Return the [X, Y] coordinate for the center point of the cell that contains the specified text.  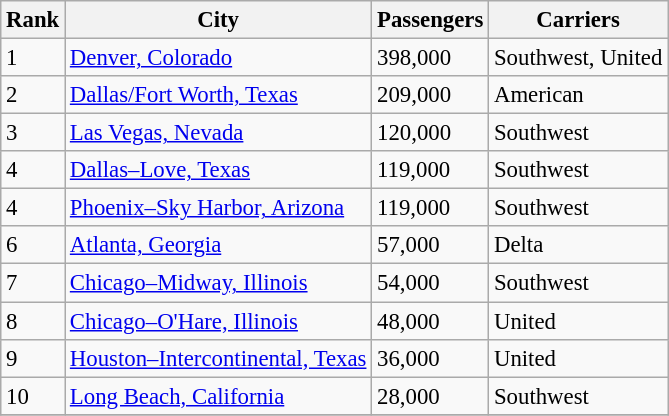
120,000 [430, 133]
3 [33, 133]
Atlanta, Georgia [218, 245]
36,000 [430, 358]
8 [33, 321]
398,000 [430, 58]
Houston–Intercontinental, Texas [218, 358]
Southwest, United [578, 58]
Phoenix–Sky Harbor, Arizona [218, 208]
6 [33, 245]
Delta [578, 245]
City [218, 20]
9 [33, 358]
Denver, Colorado [218, 58]
209,000 [430, 95]
57,000 [430, 245]
Passengers [430, 20]
Dallas/Fort Worth, Texas [218, 95]
48,000 [430, 321]
American [578, 95]
Chicago–Midway, Illinois [218, 283]
Long Beach, California [218, 396]
Chicago–O'Hare, Illinois [218, 321]
Carriers [578, 20]
2 [33, 95]
Las Vegas, Nevada [218, 133]
7 [33, 283]
Dallas–Love, Texas [218, 170]
10 [33, 396]
54,000 [430, 283]
1 [33, 58]
28,000 [430, 396]
Rank [33, 20]
